Return [x, y] of the center of cell containing provided text 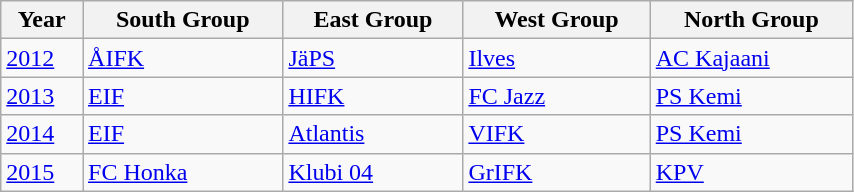
South Group [183, 20]
East Group [373, 20]
2015 [42, 172]
2012 [42, 58]
Ilves [556, 58]
HIFK [373, 96]
Klubi 04 [373, 172]
2013 [42, 96]
North Group [751, 20]
KPV [751, 172]
JäPS [373, 58]
FC Honka [183, 172]
Atlantis [373, 134]
West Group [556, 20]
ÅIFK [183, 58]
AC Kajaani [751, 58]
GrIFK [556, 172]
Year [42, 20]
FC Jazz [556, 96]
2014 [42, 134]
VIFK [556, 134]
